Capture the cell that displays the provided text and extract its (X, Y) central coordinate. 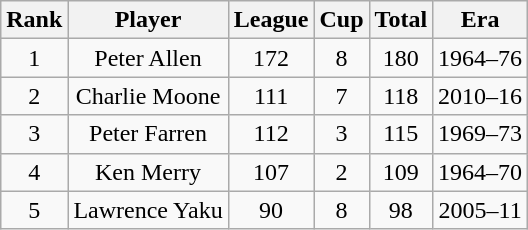
107 (271, 172)
1964–76 (480, 58)
Peter Allen (148, 58)
Charlie Moone (148, 96)
109 (401, 172)
115 (401, 134)
90 (271, 210)
1 (34, 58)
2010–16 (480, 96)
Total (401, 20)
5 (34, 210)
Cup (342, 20)
Peter Farren (148, 134)
98 (401, 210)
180 (401, 58)
7 (342, 96)
Ken Merry (148, 172)
118 (401, 96)
112 (271, 134)
2005–11 (480, 210)
4 (34, 172)
172 (271, 58)
Rank (34, 20)
1964–70 (480, 172)
111 (271, 96)
Player (148, 20)
Lawrence Yaku (148, 210)
League (271, 20)
1969–73 (480, 134)
Era (480, 20)
